Find where the given text appears and provide that cell's center as [x, y] coordinate. 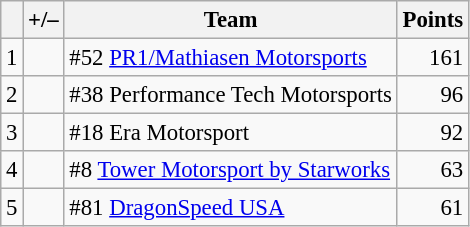
5 [12, 208]
+/– [44, 20]
Team [230, 20]
96 [432, 95]
Points [432, 20]
1 [12, 58]
#38 Performance Tech Motorsports [230, 95]
#18 Era Motorsport [230, 133]
#8 Tower Motorsport by Starworks [230, 170]
161 [432, 58]
61 [432, 208]
#81 DragonSpeed USA [230, 208]
92 [432, 133]
#52 PR1/Mathiasen Motorsports [230, 58]
4 [12, 170]
63 [432, 170]
3 [12, 133]
2 [12, 95]
